Return (x, y) of the center of cell containing provided text 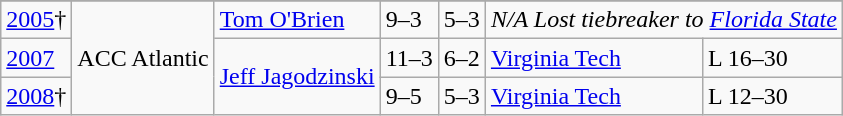
N/A Lost tiebreaker to Florida State (664, 20)
L 16–30 (773, 58)
6–2 (462, 58)
11–3 (409, 58)
L 12–30 (773, 96)
9–3 (409, 20)
9–5 (409, 96)
Jeff Jagodzinski (297, 77)
2007 (36, 58)
2008† (36, 96)
2005† (36, 20)
ACC Atlantic (143, 58)
Tom O'Brien (297, 20)
